Provide the [x, y] coordinate of the cell's center where the given text is located.  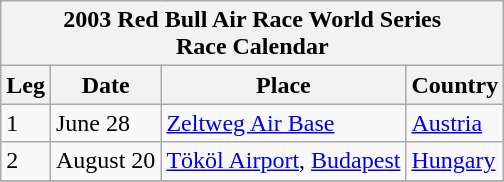
2 [26, 161]
June 28 [105, 123]
1 [26, 123]
Country [455, 85]
Place [284, 85]
Zeltweg Air Base [284, 123]
Date [105, 85]
Austria [455, 123]
August 20 [105, 161]
Tököl Airport, Budapest [284, 161]
Hungary [455, 161]
Leg [26, 85]
2003 Red Bull Air Race World SeriesRace Calendar [252, 34]
